Determine the [x, y] coordinate at the center of the cell enclosing the given text.  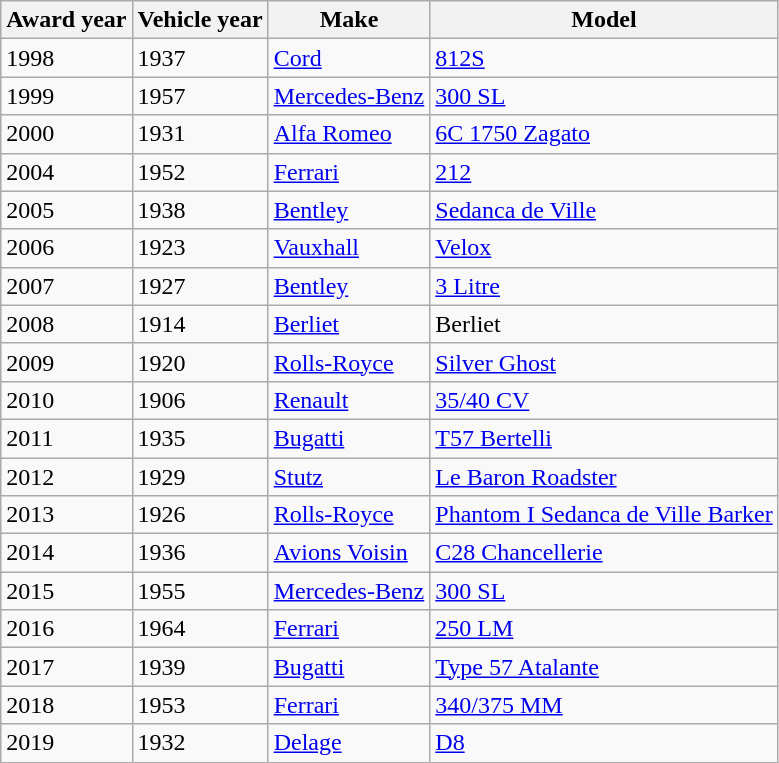
1999 [66, 96]
2007 [66, 286]
Award year [66, 20]
1964 [200, 629]
2004 [66, 172]
T57 Bertelli [604, 438]
1906 [200, 400]
Avions Voisin [349, 553]
Cord [349, 58]
Type 57 Atalante [604, 667]
Stutz [349, 477]
1931 [200, 134]
1998 [66, 58]
1952 [200, 172]
2008 [66, 324]
2012 [66, 477]
1923 [200, 248]
1939 [200, 667]
1929 [200, 477]
2016 [66, 629]
3 Litre [604, 286]
2006 [66, 248]
2018 [66, 705]
Velox [604, 248]
C28 Chancellerie [604, 553]
2005 [66, 210]
250 LM [604, 629]
Alfa Romeo [349, 134]
1935 [200, 438]
1932 [200, 743]
Vauxhall [349, 248]
Delage [349, 743]
212 [604, 172]
1955 [200, 591]
Vehicle year [200, 20]
1957 [200, 96]
1937 [200, 58]
2015 [66, 591]
35/40 CV [604, 400]
812S [604, 58]
2009 [66, 362]
Make [349, 20]
Le Baron Roadster [604, 477]
1914 [200, 324]
Model [604, 20]
2019 [66, 743]
2010 [66, 400]
1920 [200, 362]
1926 [200, 515]
340/375 MM [604, 705]
2013 [66, 515]
1936 [200, 553]
Sedanca de Ville [604, 210]
Phantom I Sedanca de Ville Barker [604, 515]
Renault [349, 400]
1953 [200, 705]
1927 [200, 286]
2014 [66, 553]
2011 [66, 438]
D8 [604, 743]
2000 [66, 134]
Silver Ghost [604, 362]
6C 1750 Zagato [604, 134]
2017 [66, 667]
1938 [200, 210]
